Find where the given text appears and provide that cell's center as [X, Y] coordinate. 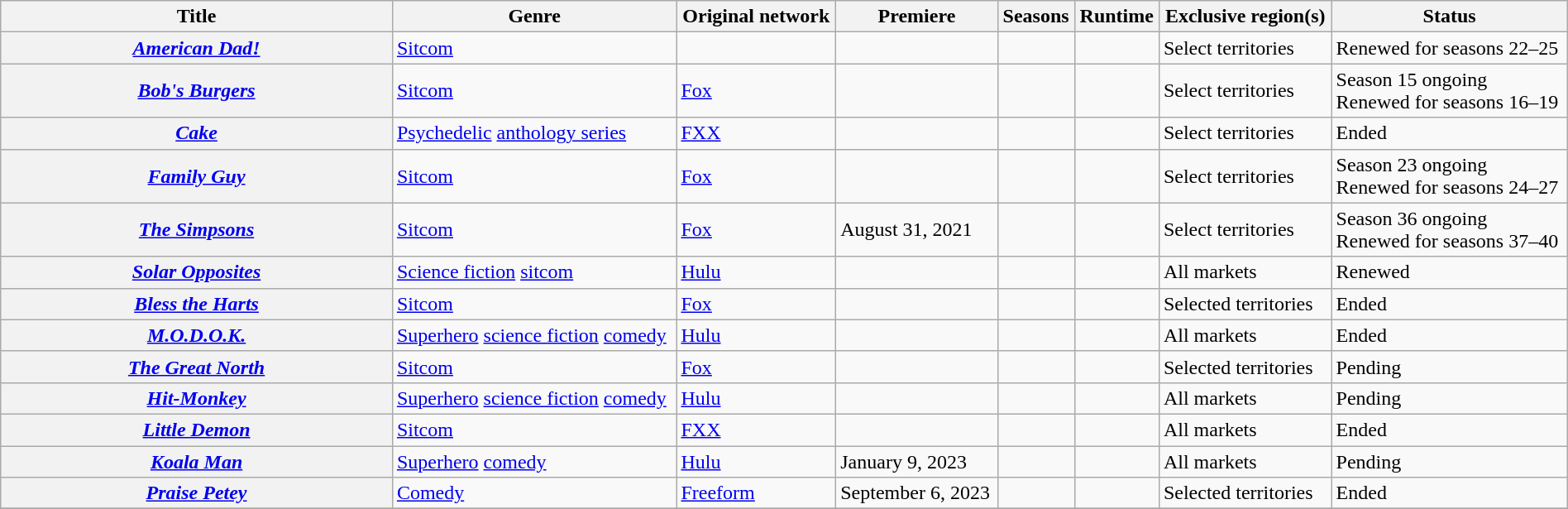
Title [197, 17]
Hit-Monkey [197, 398]
The Simpsons [197, 230]
Season 15 ongoingRenewed for seasons 16–19 [1449, 91]
Praise Petey [197, 493]
M.O.D.O.K. [197, 335]
Renewed for seasons 22–25 [1449, 48]
Little Demon [197, 430]
Superhero comedy [534, 461]
Seasons [1035, 17]
Cake [197, 133]
Solar Opposites [197, 272]
Koala Man [197, 461]
American Dad! [197, 48]
Exclusive region(s) [1245, 17]
Comedy [534, 493]
Runtime [1116, 17]
January 9, 2023 [916, 461]
Premiere [916, 17]
Family Guy [197, 175]
Bob's Burgers [197, 91]
Bless the Harts [197, 304]
Season 23 ongoingRenewed for seasons 24–27 [1449, 175]
Science fiction sitcom [534, 272]
Original network [756, 17]
Freeform [756, 493]
Season 36 ongoingRenewed for seasons 37–40 [1449, 230]
Genre [534, 17]
August 31, 2021 [916, 230]
Status [1449, 17]
September 6, 2023 [916, 493]
Renewed [1449, 272]
Psychedelic anthology series [534, 133]
The Great North [197, 367]
